From the cell containing the given text, extract its center point as [X, Y] coordinate. 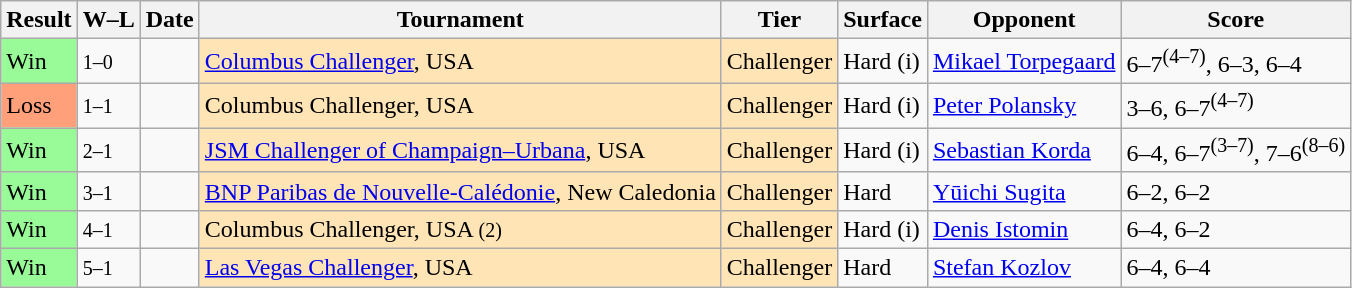
5–1 [108, 268]
Peter Polansky [1024, 106]
Opponent [1024, 20]
Las Vegas Challenger, USA [460, 268]
Surface [883, 20]
4–1 [108, 230]
6–2, 6–2 [1236, 191]
Result [39, 20]
Score [1236, 20]
1–0 [108, 62]
2–1 [108, 150]
6–4, 6–7(3–7), 7–6(8–6) [1236, 150]
Loss [39, 106]
Stefan Kozlov [1024, 268]
Tier [779, 20]
Mikael Torpegaard [1024, 62]
1–1 [108, 106]
Denis Istomin [1024, 230]
Tournament [460, 20]
W–L [108, 20]
Sebastian Korda [1024, 150]
Columbus Challenger, USA (2) [460, 230]
Yūichi Sugita [1024, 191]
Date [170, 20]
3–6, 6–7(4–7) [1236, 106]
6–4, 6–2 [1236, 230]
JSM Challenger of Champaign–Urbana, USA [460, 150]
6–7(4–7), 6–3, 6–4 [1236, 62]
6–4, 6–4 [1236, 268]
BNP Paribas de Nouvelle-Calédonie, New Caledonia [460, 191]
3–1 [108, 191]
